Locate the cell with the specified text and output its (X, Y) center coordinate. 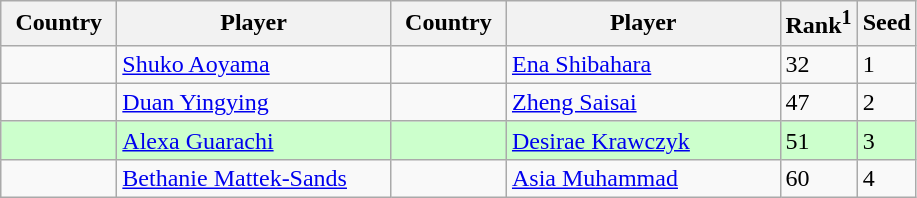
Shuko Aoyama (254, 64)
Ena Shibahara (643, 64)
32 (818, 64)
1 (886, 64)
Rank1 (818, 24)
Asia Muhammad (643, 178)
Seed (886, 24)
Bethanie Mattek-Sands (254, 178)
60 (818, 178)
Zheng Saisai (643, 102)
Duan Yingying (254, 102)
2 (886, 102)
Desirae Krawczyk (643, 140)
Alexa Guarachi (254, 140)
47 (818, 102)
3 (886, 140)
51 (818, 140)
4 (886, 178)
